Search for the cell housing the specified text and yield its (X, Y) center coordinate. 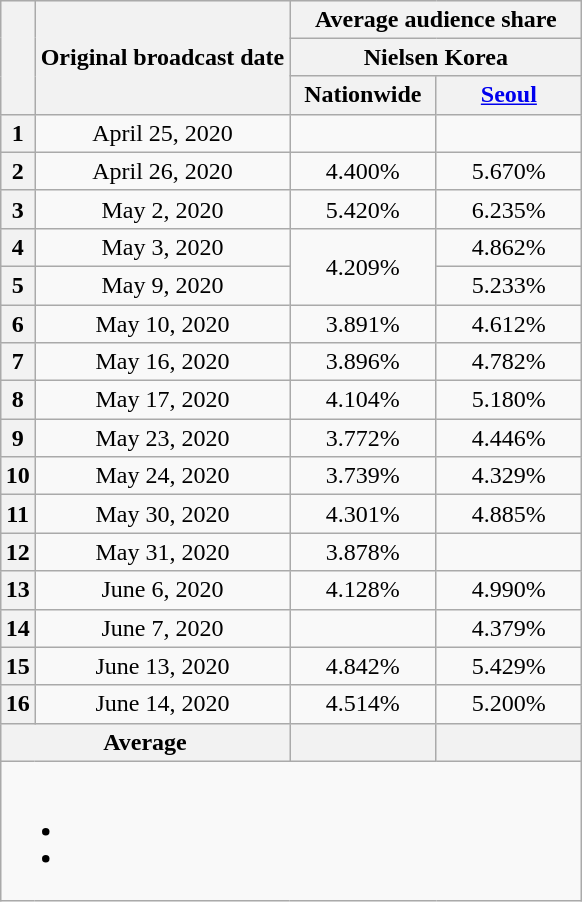
May 31, 2020 (162, 552)
Original broadcast date (162, 57)
4.446% (509, 438)
4.301% (363, 514)
8 (18, 400)
5.670% (509, 171)
3.878% (363, 552)
4.842% (363, 666)
5.429% (509, 666)
14 (18, 628)
Average (145, 742)
4.400% (363, 171)
1 (18, 133)
12 (18, 552)
11 (18, 514)
4.782% (509, 362)
4.885% (509, 514)
16 (18, 704)
4.514% (363, 704)
5 (18, 285)
June 7, 2020 (162, 628)
5.233% (509, 285)
4.612% (509, 323)
5.180% (509, 400)
May 2, 2020 (162, 209)
13 (18, 590)
3 (18, 209)
June 6, 2020 (162, 590)
May 16, 2020 (162, 362)
3.891% (363, 323)
Average audience share (436, 19)
6.235% (509, 209)
April 26, 2020 (162, 171)
3.739% (363, 476)
Nationwide (363, 95)
7 (18, 362)
May 23, 2020 (162, 438)
15 (18, 666)
4.990% (509, 590)
3.896% (363, 362)
4.329% (509, 476)
Seoul (509, 95)
4 (18, 247)
4.862% (509, 247)
Nielsen Korea (436, 57)
May 17, 2020 (162, 400)
May 3, 2020 (162, 247)
4.104% (363, 400)
June 14, 2020 (162, 704)
10 (18, 476)
May 10, 2020 (162, 323)
9 (18, 438)
4.128% (363, 590)
May 9, 2020 (162, 285)
6 (18, 323)
2 (18, 171)
4.379% (509, 628)
April 25, 2020 (162, 133)
May 24, 2020 (162, 476)
3.772% (363, 438)
June 13, 2020 (162, 666)
4.209% (363, 266)
5.420% (363, 209)
May 30, 2020 (162, 514)
5.200% (509, 704)
